Determine the [x, y] coordinate at the center of the cell enclosing the given text.  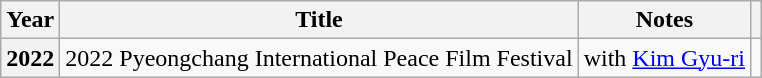
2022 [30, 58]
Title [319, 20]
2022 Pyeongchang International Peace Film Festival [319, 58]
Notes [664, 20]
Year [30, 20]
with Kim Gyu-ri [664, 58]
